Detect which cell encompasses the target text, then output its [X, Y] center coordinate. 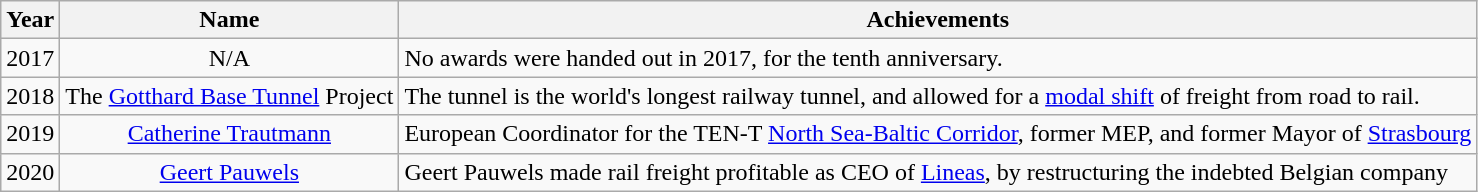
The Gotthard Base Tunnel Project [230, 96]
N/A [230, 58]
Geert Pauwels [230, 172]
2018 [30, 96]
Catherine Trautmann [230, 134]
Name [230, 20]
2017 [30, 58]
No awards were handed out in 2017, for the tenth anniversary. [938, 58]
Geert Pauwels made rail freight profitable as CEO of Lineas, by restructuring the indebted Belgian company [938, 172]
The tunnel is the world's longest railway tunnel, and allowed for a modal shift of freight from road to rail. [938, 96]
Year [30, 20]
2020 [30, 172]
European Coordinator for the TEN-T North Sea-Baltic Corridor, former MEP, and former Mayor of Strasbourg [938, 134]
Achievements [938, 20]
2019 [30, 134]
